Pinpoint the cell where the given text exists, returning its [X, Y] midpoint coordinate. 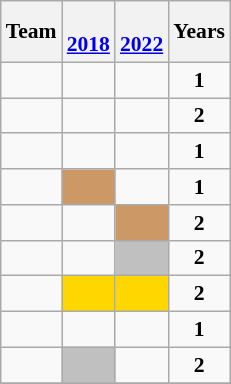
2018 [88, 32]
2022 [142, 32]
Years [199, 32]
Team [32, 32]
